Extract the (X, Y) coordinate from the center of the cell holding the provided text.  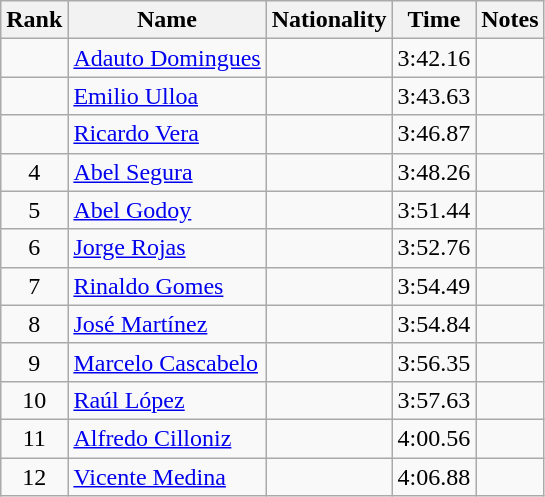
Abel Segura (167, 172)
9 (34, 362)
3:54.49 (434, 286)
Name (167, 20)
Alfredo Cilloniz (167, 438)
Adauto Domingues (167, 58)
3:48.26 (434, 172)
12 (34, 477)
Marcelo Cascabelo (167, 362)
Rank (34, 20)
Notes (510, 20)
3:54.84 (434, 324)
3:57.63 (434, 400)
Nationality (329, 20)
10 (34, 400)
4 (34, 172)
José Martínez (167, 324)
7 (34, 286)
Ricardo Vera (167, 134)
3:42.16 (434, 58)
Abel Godoy (167, 210)
5 (34, 210)
Time (434, 20)
Vicente Medina (167, 477)
6 (34, 248)
3:52.76 (434, 248)
3:51.44 (434, 210)
4:00.56 (434, 438)
11 (34, 438)
Emilio Ulloa (167, 96)
3:46.87 (434, 134)
4:06.88 (434, 477)
3:43.63 (434, 96)
Raúl López (167, 400)
3:56.35 (434, 362)
Jorge Rojas (167, 248)
8 (34, 324)
Rinaldo Gomes (167, 286)
